Capture the cell that displays the provided text and extract its (X, Y) central coordinate. 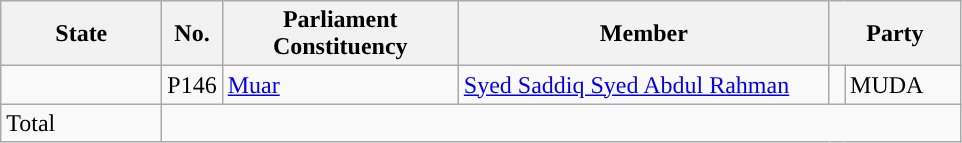
Total (82, 123)
Muar (340, 85)
Member (644, 34)
Party (894, 34)
MUDA (903, 85)
State (82, 34)
Syed Saddiq Syed Abdul Rahman (644, 85)
P146 (192, 85)
Parliament Constituency (340, 34)
No. (192, 34)
